Output the (X, Y) coordinate of the center of the cell containing the given text.  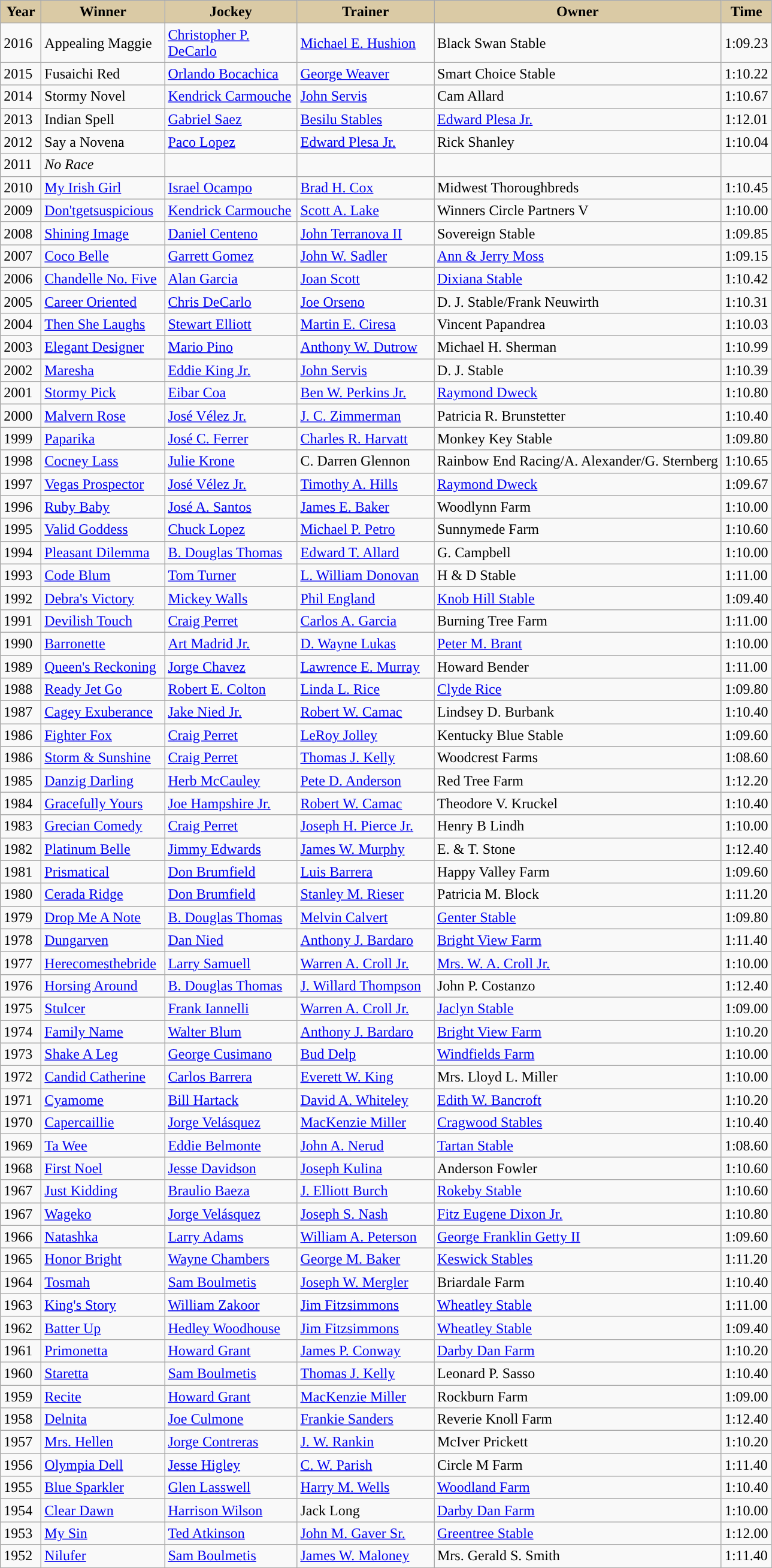
2015 (21, 74)
Staretta (103, 1373)
2010 (21, 188)
Jesse Davidson (231, 1168)
Edward T. Allard (365, 552)
Hedley Woodhouse (231, 1328)
Malvern Rose (103, 416)
Tosmah (103, 1282)
Phil England (365, 598)
Mrs. Gerald S. Smith (577, 1556)
Herb McCauley (231, 781)
My Irish Girl (103, 188)
Ann & Jerry Moss (577, 256)
2008 (21, 233)
Family Name (103, 1031)
Robert E. Colton (231, 690)
William A. Peterson (365, 1237)
1957 (21, 1442)
Jorge Chavez (231, 667)
1983 (21, 826)
Primonetta (103, 1351)
1964 (21, 1282)
1995 (21, 530)
Cyamome (103, 1100)
Maresha (103, 370)
2000 (21, 416)
1:10.65 (746, 461)
Red Tree Farm (577, 781)
David A. Whiteley (365, 1100)
Carlos Barrera (231, 1077)
1988 (21, 690)
Monkey Key Stable (577, 439)
Walter Blum (231, 1031)
1970 (21, 1123)
Just Kidding (103, 1191)
Eddie Belmonte (231, 1146)
Anderson Fowler (577, 1168)
Lawrence E. Murray (365, 667)
Woodlynn Farm (577, 507)
George Franklin Getty II (577, 1237)
Herecomesthebride (103, 963)
Dixiana Stable (577, 279)
Garrett Gomez (231, 256)
2013 (21, 119)
Michael P. Petro (365, 530)
Joe Orseno (365, 301)
1956 (21, 1465)
1993 (21, 575)
James W. Maloney (365, 1556)
Jimmy Edwards (231, 849)
Jockey (231, 12)
2003 (21, 348)
Rockburn Farm (577, 1397)
Queen's Reckoning (103, 667)
Delnita (103, 1419)
Elegant Designer (103, 348)
1954 (21, 1510)
Greentree Stable (577, 1533)
Jake Nied Jr. (231, 712)
1987 (21, 712)
Valid Goddess (103, 530)
Grecian Comedy (103, 826)
J. Willard Thompson (365, 986)
Stanley M. Rieser (365, 895)
1:09.85 (746, 233)
Anthony W. Dutrow (365, 348)
Michael E. Hushion (365, 43)
J. W. Rankin (365, 1442)
1992 (21, 598)
Eddie King Jr. (231, 370)
Frankie Sanders (365, 1419)
2007 (21, 256)
Olympia Dell (103, 1465)
Mrs. Lloyd L. Miller (577, 1077)
1:10.42 (746, 279)
Lindsey D. Burbank (577, 712)
Orlando Bocachica (231, 74)
Larry Samuell (231, 963)
1994 (21, 552)
1:10.99 (746, 348)
Platinum Belle (103, 849)
Gabriel Saez (231, 119)
Prismatical (103, 872)
Leonard P. Sasso (577, 1373)
Coco Belle (103, 256)
1:10.45 (746, 188)
Jack Long (365, 1510)
Windfields Farm (577, 1055)
Indian Spell (103, 119)
2009 (21, 210)
Time (746, 12)
L. William Donovan (365, 575)
G. Campbell (577, 552)
William Zakoor (231, 1305)
Jorge Contreras (231, 1442)
Chuck Lopez (231, 530)
Career Oriented (103, 301)
Michael H. Sherman (577, 348)
2002 (21, 370)
1952 (21, 1556)
Winners Circle Partners V (577, 210)
2011 (21, 165)
1974 (21, 1031)
1982 (21, 849)
Fusaichi Red (103, 74)
Vegas Prospector (103, 484)
Pleasant Dilemma (103, 552)
Nilufer (103, 1556)
Joe Hampshire Jr. (231, 803)
1976 (21, 986)
Cerada Ridge (103, 895)
Fitz Eugene Dixon Jr. (577, 1214)
My Sin (103, 1533)
D. J. Stable (577, 370)
Shining Image (103, 233)
Recite (103, 1397)
Braulio Baeza (231, 1191)
2012 (21, 142)
Debra's Victory (103, 598)
1999 (21, 439)
1966 (21, 1237)
Melvin Calvert (365, 917)
Natashka (103, 1237)
D. Wayne Lukas (365, 643)
1:10.39 (746, 370)
Knob Hill Stable (577, 598)
Sunnymede Farm (577, 530)
1965 (21, 1259)
Say a Novena (103, 142)
Cam Allard (577, 96)
2001 (21, 393)
Joseph Kulina (365, 1168)
1969 (21, 1146)
Tartan Stable (577, 1146)
1:10.03 (746, 325)
Peter M. Brant (577, 643)
Besilu Stables (365, 119)
Sovereign Stable (577, 233)
1981 (21, 872)
Chandelle No. Five (103, 279)
Charles R. Harvatt (365, 439)
LeRoy Jolley (365, 735)
2016 (21, 43)
1955 (21, 1488)
Keswick Stables (577, 1259)
2004 (21, 325)
Happy Valley Farm (577, 872)
George Cusimano (231, 1055)
José C. Ferrer (231, 439)
Joseph H. Pierce Jr. (365, 826)
Rick Shanley (577, 142)
Cocney Lass (103, 461)
John Terranova II (365, 233)
Year (21, 12)
Larry Adams (231, 1237)
1990 (21, 643)
Harry M. Wells (365, 1488)
Trainer (365, 12)
Barronette (103, 643)
Smart Choice Stable (577, 74)
Drop Me A Note (103, 917)
Clear Dawn (103, 1510)
Linda L. Rice (365, 690)
Julie Krone (231, 461)
Luis Barrera (365, 872)
Stewart Elliott (231, 325)
Joan Scott (365, 279)
1977 (21, 963)
Rokeby Stable (577, 1191)
1980 (21, 895)
Mrs. Hellen (103, 1442)
George Weaver (365, 74)
1996 (21, 507)
Christopher P. DeCarlo (231, 43)
Candid Catherine (103, 1077)
Ruby Baby (103, 507)
C. Darren Glennon (365, 461)
Alan Garcia (231, 279)
Art Madrid Jr. (231, 643)
James P. Conway (365, 1351)
1963 (21, 1305)
Scott A. Lake (365, 210)
Theodore V. Kruckel (577, 803)
Bud Delp (365, 1055)
Pete D. Anderson (365, 781)
Daniel Centeno (231, 233)
1979 (21, 917)
James W. Murphy (365, 849)
Winner (103, 12)
Black Swan Stable (577, 43)
Mario Pino (231, 348)
Patricia M. Block (577, 895)
Shake A Leg (103, 1055)
No Race (103, 165)
Code Blum (103, 575)
Reverie Knoll Farm (577, 1419)
2006 (21, 279)
1:10.22 (746, 74)
Ted Atkinson (231, 1533)
Brad H. Cox (365, 188)
Martin E. Ciresa (365, 325)
Mrs. W. A. Croll Jr. (577, 963)
1971 (21, 1100)
Batter Up (103, 1328)
Woodcrest Farms (577, 758)
Cragwood Stables (577, 1123)
C. W. Parish (365, 1465)
Ready Jet Go (103, 690)
Horsing Around (103, 986)
Vincent Papandrea (577, 325)
Ben W. Perkins Jr. (365, 393)
Briardale Farm (577, 1282)
Ta Wee (103, 1146)
Tom Turner (231, 575)
Harrison Wilson (231, 1510)
Chris DeCarlo (231, 301)
Kentucky Blue Stable (577, 735)
Storm & Sunshine (103, 758)
1953 (21, 1533)
Stulcer (103, 1008)
2014 (21, 96)
Then She Laughs (103, 325)
D. J. Stable/Frank Neuwirth (577, 301)
King's Story (103, 1305)
Joseph S. Nash (365, 1214)
1998 (21, 461)
Paparika (103, 439)
1:10.04 (746, 142)
Devilish Touch (103, 621)
Stormy Novel (103, 96)
Genter Stable (577, 917)
H & D Stable (577, 575)
Henry B Lindh (577, 826)
Blue Sparkler (103, 1488)
1991 (21, 621)
Capercaillie (103, 1123)
1:09.67 (746, 484)
Appealing Maggie (103, 43)
2005 (21, 301)
Woodland Farm (577, 1488)
Jesse Higley (231, 1465)
Howard Bender (577, 667)
Circle M Farm (577, 1465)
1973 (21, 1055)
1997 (21, 484)
1961 (21, 1351)
Gracefully Yours (103, 803)
Danzig Darling (103, 781)
E. & T. Stone (577, 849)
John M. Gaver Sr. (365, 1533)
Fighter Fox (103, 735)
Edith W. Bancroft (577, 1100)
John A. Nerud (365, 1146)
Dungarven (103, 940)
Don'tgetsuspicious (103, 210)
1984 (21, 803)
1985 (21, 781)
Joe Culmone (231, 1419)
1975 (21, 1008)
1:12.00 (746, 1533)
1:12.01 (746, 119)
Bill Hartack (231, 1100)
Jaclyn Stable (577, 1008)
Frank Iannelli (231, 1008)
First Noel (103, 1168)
Glen Lasswell (231, 1488)
1960 (21, 1373)
Burning Tree Farm (577, 621)
1978 (21, 940)
Stormy Pick (103, 393)
Wageko (103, 1214)
Midwest Thoroughbreds (577, 188)
Carlos A. Garcia (365, 621)
1:09.15 (746, 256)
Paco Lopez (231, 142)
1958 (21, 1419)
1:09.23 (746, 43)
John P. Costanzo (577, 986)
José A. Santos (231, 507)
J. C. Zimmerman (365, 416)
1972 (21, 1077)
Eibar Coa (231, 393)
Honor Bright (103, 1259)
1962 (21, 1328)
Wayne Chambers (231, 1259)
1:10.31 (746, 301)
McIver Prickett (577, 1442)
1:10.67 (746, 96)
Rainbow End Racing/A. Alexander/G. Sternberg (577, 461)
Owner (577, 12)
Everett W. King (365, 1077)
George M. Baker (365, 1259)
Patricia R. Brunstetter (577, 416)
Mickey Walls (231, 598)
J. Elliott Burch (365, 1191)
Israel Ocampo (231, 188)
Joseph W. Mergler (365, 1282)
1989 (21, 667)
1959 (21, 1397)
Clyde Rice (577, 690)
Timothy A. Hills (365, 484)
1:12.20 (746, 781)
Dan Nied (231, 940)
1968 (21, 1168)
Cagey Exuberance (103, 712)
James E. Baker (365, 507)
John W. Sadler (365, 256)
